Scan for the cell matching the given text and deliver its (X, Y) coordinate at center. 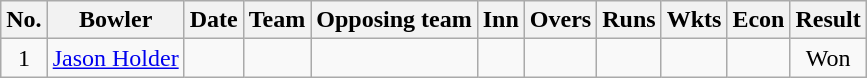
1 (24, 58)
Team (277, 20)
Overs (560, 20)
No. (24, 20)
Opposing team (394, 20)
Won (828, 58)
Bowler (116, 20)
Jason Holder (116, 58)
Wkts (694, 20)
Date (214, 20)
Econ (758, 20)
Runs (629, 20)
Inn (500, 20)
Result (828, 20)
